Detect which cell encompasses the target text, then output its (x, y) center coordinate. 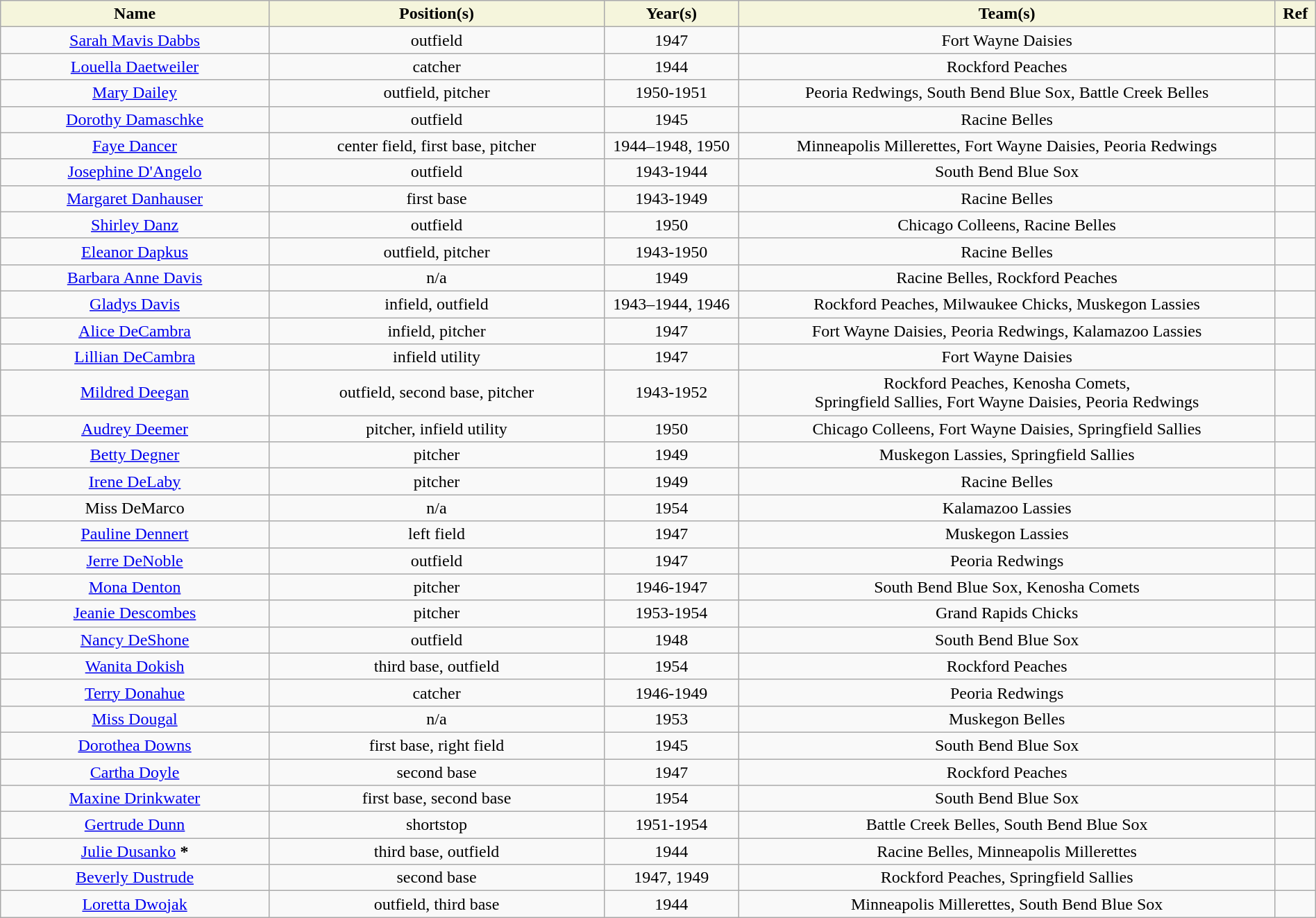
left field (436, 534)
Alice DeCambra (135, 331)
1943-1952 (672, 393)
Muskegon Belles (1006, 719)
Fort Wayne Daisies, Peoria Redwings, Kalamazoo Lassies (1006, 331)
1944–1948, 1950 (672, 146)
Cartha Doyle (135, 772)
Peoria Redwings, South Bend Blue Sox, Battle Creek Belles (1006, 93)
Mona Denton (135, 587)
Muskegon Lassies (1006, 534)
1953-1954 (672, 613)
Mildred Deegan (135, 393)
outfield, second base, pitcher (436, 393)
Julie Dusanko * (135, 851)
shortstop (436, 825)
Faye Dancer (135, 146)
1948 (672, 640)
1943-1950 (672, 251)
outfield, third base (436, 904)
Maxine Drinkwater (135, 799)
Louella Daetweiler (135, 67)
Miss Dougal (135, 719)
Chicago Colleens, Racine Belles (1006, 225)
Gladys Davis (135, 304)
infield, pitcher (436, 331)
Betty Degner (135, 455)
Lillian DeCambra (135, 357)
1943-1944 (672, 172)
1946-1949 (672, 692)
1953 (672, 719)
Eleanor Dapkus (135, 251)
Terry Donahue (135, 692)
Margaret Danhauser (135, 198)
infield, outfield (436, 304)
1950-1951 (672, 93)
Chicago Colleens, Fort Wayne Daisies, Springfield Sallies (1006, 429)
Rockford Peaches, Springfield Sallies (1006, 878)
Minneapolis Millerettes, South Bend Blue Sox (1006, 904)
Muskegon Lassies, Springfield Sallies (1006, 455)
Nancy DeShone (135, 640)
1943–1944, 1946 (672, 304)
first base (436, 198)
Dorothy Damaschke (135, 119)
Barbara Anne Davis (135, 278)
infield utility (436, 357)
Jeanie Descombes (135, 613)
1943-1949 (672, 198)
center field, first base, pitcher (436, 146)
1951-1954 (672, 825)
first base, second base (436, 799)
Mary Dailey (135, 93)
Ref (1295, 14)
first base, right field (436, 745)
South Bend Blue Sox, Kenosha Comets (1006, 587)
Kalamazoo Lassies (1006, 508)
Racine Belles, Minneapolis Millerettes (1006, 851)
Name (135, 14)
Grand Rapids Chicks (1006, 613)
Gertrude Dunn (135, 825)
Irene DeLaby (135, 482)
pitcher, infield utility (436, 429)
Battle Creek Belles, South Bend Blue Sox (1006, 825)
1946-1947 (672, 587)
Year(s) (672, 14)
1947, 1949 (672, 878)
Wanita Dokish (135, 666)
Josephine D'Angelo (135, 172)
Audrey Deemer (135, 429)
Rockford Peaches, Milwaukee Chicks, Muskegon Lassies (1006, 304)
Sarah Mavis Dabbs (135, 40)
Rockford Peaches, Kenosha Comets,Springfield Sallies, Fort Wayne Daisies, Peoria Redwings (1006, 393)
Dorothea Downs (135, 745)
Team(s) (1006, 14)
Shirley Danz (135, 225)
Minneapolis Millerettes, Fort Wayne Daisies, Peoria Redwings (1006, 146)
Miss DeMarco (135, 508)
Beverly Dustrude (135, 878)
Pauline Dennert (135, 534)
Position(s) (436, 14)
Jerre DeNoble (135, 561)
Loretta Dwojak (135, 904)
Racine Belles, Rockford Peaches (1006, 278)
